Pinpoint the cell where the given text exists, returning its (X, Y) midpoint coordinate. 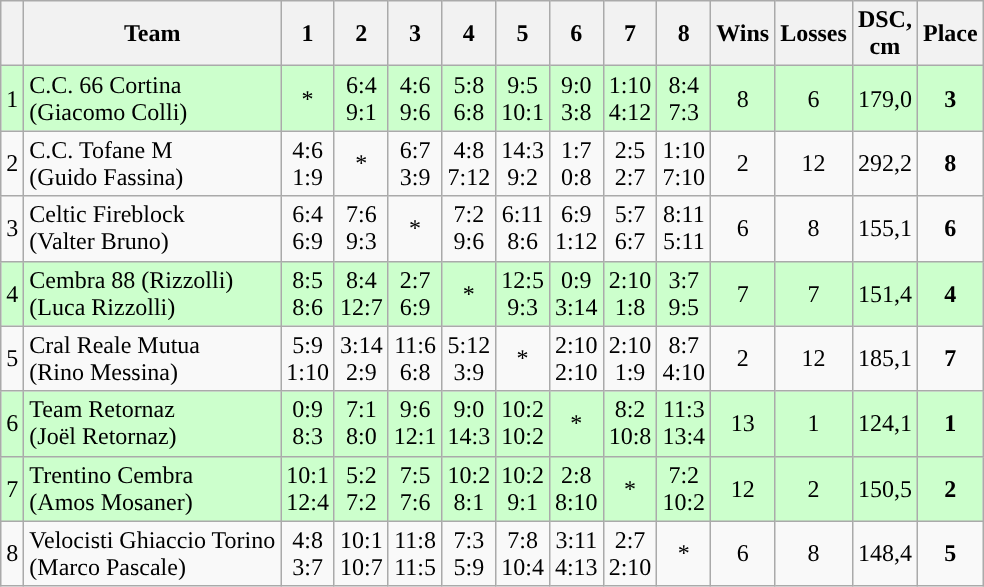
6:4 6:9 (308, 228)
Cembra 88 (Rizzolli)(Luca Rizzolli) (152, 294)
2:72:10 (630, 554)
2:5 2:7 (630, 164)
1:107:10 (684, 164)
9:612:1 (415, 424)
151,4 (884, 294)
13 (743, 424)
9:510:1 (523, 98)
7:6 9:3 (361, 228)
Team (152, 34)
8:115:11 (684, 228)
2:10 1:8 (630, 294)
2:10 1:9 (630, 358)
7:1 8:0 (361, 424)
Cral Reale Mutua(Rino Messina) (152, 358)
5:91:10 (308, 358)
1:104:12 (630, 98)
14:3 9:2 (523, 164)
6:11 8:6 (523, 228)
Velocisti Ghiaccio Torino(Marco Pascale) (152, 554)
10:2 9:1 (523, 488)
10:112:4 (308, 488)
4:6 1:9 (308, 164)
9:014:3 (469, 424)
148,4 (884, 554)
C.C. Tofane M(Guido Fassina) (152, 164)
8:5 8:6 (308, 294)
11:811:5 (415, 554)
185,1 (884, 358)
11:313:4 (684, 424)
Wins (743, 34)
Losses (814, 34)
10:210:2 (523, 424)
Team Retornaz(Joël Retornaz) (152, 424)
150,5 (884, 488)
155,1 (884, 228)
6:91:12 (576, 228)
Place (950, 34)
8:412:7 (361, 294)
DSC, cm (884, 34)
11:6 6:8 (415, 358)
3:114:13 (576, 554)
0:93:14 (576, 294)
4:6 9:6 (415, 98)
8:210:8 (630, 424)
7:810:4 (523, 554)
0:9 8:3 (308, 424)
Celtic Fireblock(Valter Bruno) (152, 228)
5:12 3:9 (469, 358)
9:0 3:8 (576, 98)
7:2 9:6 (469, 228)
Trentino Cembra(Amos Mosaner) (152, 488)
3:7 9:5 (684, 294)
C.C. 66 Cortina(Giacomo Colli) (152, 98)
10:110:7 (361, 554)
7:210:2 (684, 488)
5:2 7:2 (361, 488)
7:5 7:6 (415, 488)
292,2 (884, 164)
10:2 8:1 (469, 488)
2:88:10 (576, 488)
7:3 5:9 (469, 554)
124,1 (884, 424)
3:14 2:9 (361, 358)
12:5 9:3 (523, 294)
2:7 6:9 (415, 294)
6:4 9:1 (361, 98)
8:74:10 (684, 358)
6:7 3:9 (415, 164)
179,0 (884, 98)
5:7 6:7 (630, 228)
1:7 0:8 (576, 164)
8:4 7:3 (684, 98)
4:87:12 (469, 164)
5:8 6:8 (469, 98)
2:102:10 (576, 358)
4:8 3:7 (308, 554)
